Return [x, y] of the center of cell containing provided text 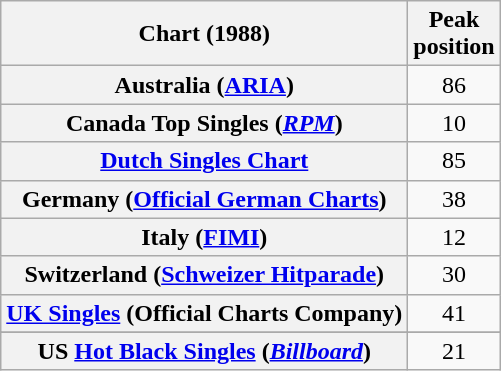
30 [454, 275]
Germany (Official German Charts) [204, 199]
38 [454, 199]
Peakposition [454, 34]
12 [454, 237]
Chart (1988) [204, 34]
85 [454, 161]
Australia (ARIA) [204, 85]
41 [454, 313]
Dutch Singles Chart [204, 161]
UK Singles (Official Charts Company) [204, 313]
21 [454, 351]
US Hot Black Singles (Billboard) [204, 351]
Switzerland (Schweizer Hitparade) [204, 275]
Italy (FIMI) [204, 237]
10 [454, 123]
Canada Top Singles (RPM) [204, 123]
86 [454, 85]
